Determine the [x, y] coordinate at the center of the cell enclosing the given text.  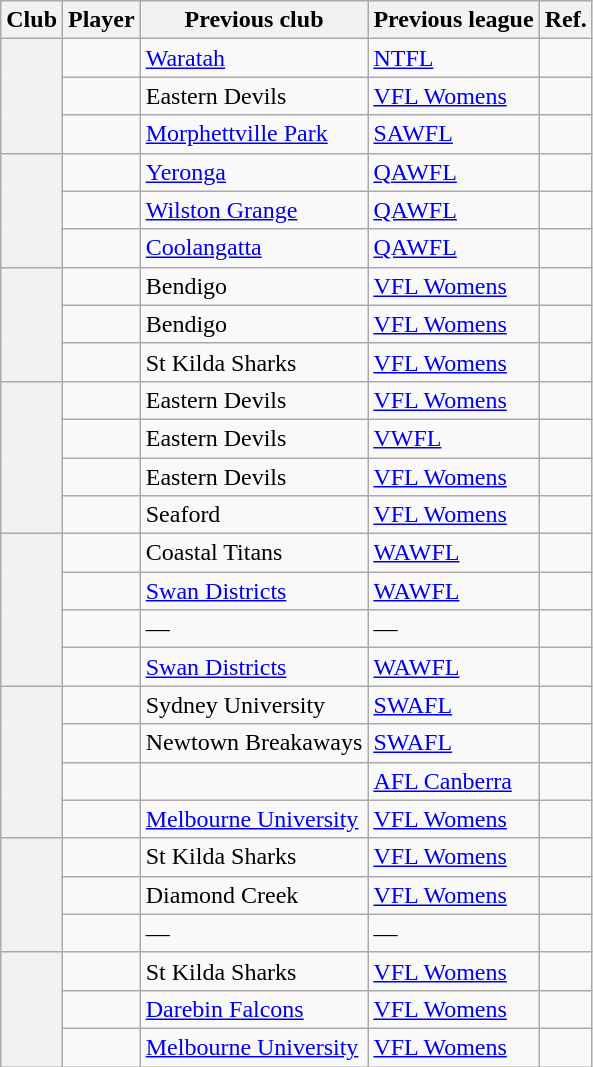
AFL Canberra [454, 781]
Coastal Titans [254, 553]
Club [32, 20]
Coolangatta [254, 248]
Seaford [254, 515]
Sydney University [254, 705]
Previous league [454, 20]
Newtown Breakaways [254, 743]
Waratah [254, 58]
VWFL [454, 438]
Wilston Grange [254, 210]
NTFL [454, 58]
SAWFL [454, 134]
Darebin Falcons [254, 1009]
Previous club [254, 20]
Morphettville Park [254, 134]
Diamond Creek [254, 895]
Yeronga [254, 172]
Player [102, 20]
Ref. [566, 20]
